Return [x, y] of the center of cell containing provided text 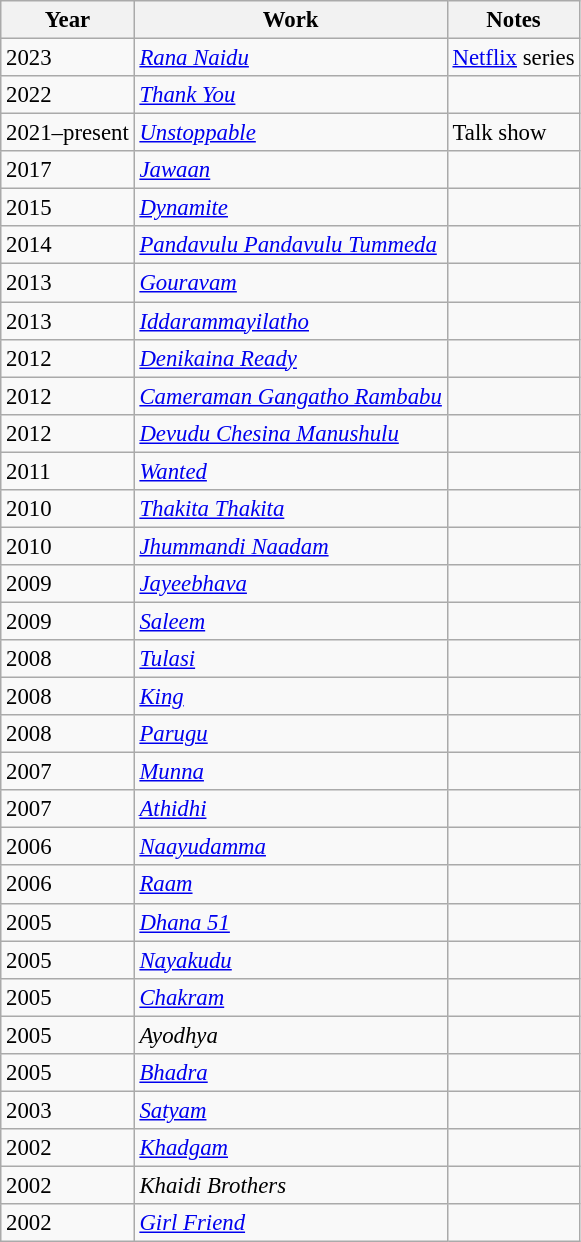
Dhana 51 [290, 922]
Ayodhya [290, 1035]
2021–present [68, 133]
Devudu Chesina Manushulu [290, 433]
Khadgam [290, 1148]
Year [68, 20]
Naayudamma [290, 847]
Girl Friend [290, 1223]
2017 [68, 170]
Nayakudu [290, 960]
Work [290, 20]
Khaidi Brothers [290, 1185]
Iddarammayilatho [290, 321]
King [290, 697]
Thakita Thakita [290, 509]
Satyam [290, 1110]
2011 [68, 471]
Tulasi [290, 659]
Notes [514, 20]
2022 [68, 95]
Jawaan [290, 170]
Bhadra [290, 1073]
Rana Naidu [290, 58]
Denikaina Ready [290, 358]
Thank You [290, 95]
Talk show [514, 133]
Pandavulu Pandavulu Tummeda [290, 245]
Unstoppable [290, 133]
Parugu [290, 734]
Saleem [290, 621]
Chakram [290, 997]
2023 [68, 58]
Gouravam [290, 283]
Jhummandi Naadam [290, 546]
Netflix series [514, 58]
Athidhi [290, 809]
Wanted [290, 471]
Cameraman Gangatho Rambabu [290, 396]
2015 [68, 208]
Jayeebhava [290, 584]
Raam [290, 885]
Dynamite [290, 208]
Munna [290, 772]
2014 [68, 245]
2003 [68, 1110]
